Determine the (X, Y) coordinate at the center of the cell enclosing the given text.  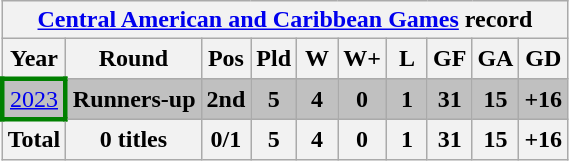
W (318, 59)
0/1 (226, 139)
L (406, 59)
Central American and Caribbean Games record (284, 20)
Total (34, 139)
Pos (226, 59)
Year (34, 59)
0 titles (134, 139)
Runners-up (134, 98)
Round (134, 59)
Pld (274, 59)
GA (496, 59)
GD (544, 59)
W+ (362, 59)
GF (449, 59)
2nd (226, 98)
2023 (34, 98)
